Scan for the cell matching the given text and deliver its (x, y) coordinate at center. 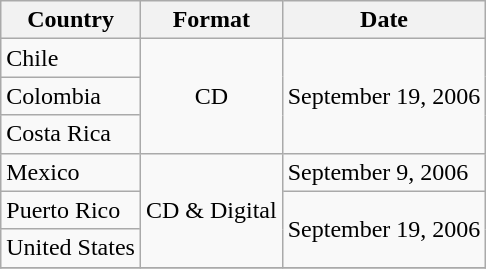
Colombia (71, 96)
Country (71, 20)
Costa Rica (71, 134)
United States (71, 248)
Date (384, 20)
CD (211, 96)
September 9, 2006 (384, 172)
Puerto Rico (71, 210)
Chile (71, 58)
CD & Digital (211, 210)
Mexico (71, 172)
Format (211, 20)
